Find where the given text appears and provide that cell's center as [X, Y] coordinate. 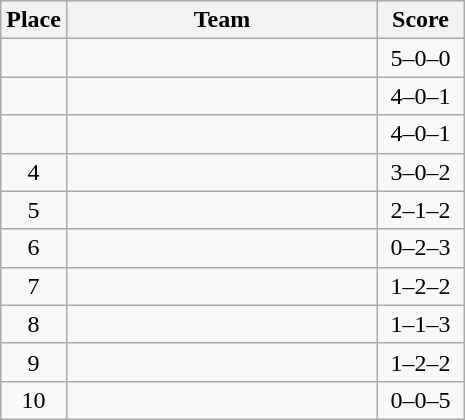
0–2–3 [421, 248]
Place [34, 20]
7 [34, 286]
4 [34, 172]
1–1–3 [421, 324]
Team [222, 20]
6 [34, 248]
5 [34, 210]
3–0–2 [421, 172]
8 [34, 324]
0–0–5 [421, 400]
2–1–2 [421, 210]
10 [34, 400]
9 [34, 362]
5–0–0 [421, 58]
Score [421, 20]
